Find where the given text appears and provide that cell's center as (x, y) coordinate. 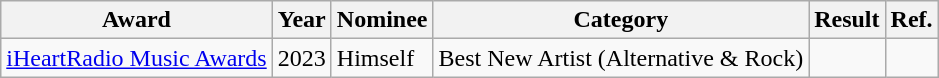
Best New Artist (Alternative & Rock) (621, 58)
Nominee (382, 20)
iHeartRadio Music Awards (136, 58)
Himself (382, 58)
2023 (302, 58)
Award (136, 20)
Result (847, 20)
Year (302, 20)
Ref. (912, 20)
Category (621, 20)
